Provide the [x, y] coordinate of the cell's center where the given text is located.  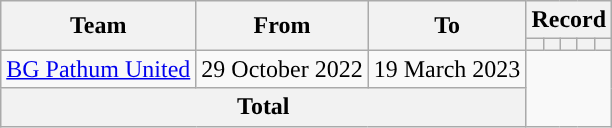
To [447, 26]
Total [264, 107]
Record [569, 20]
29 October 2022 [282, 69]
BG Pathum United [98, 69]
19 March 2023 [447, 69]
Team [98, 26]
From [282, 26]
